From the cell containing the given text, extract its center point as [x, y] coordinate. 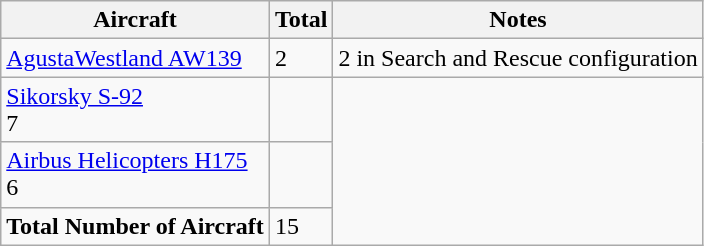
AgustaWestland AW139 [136, 58]
Total Number of Aircraft [136, 226]
Notes [518, 20]
Total [301, 20]
2 in Search and Rescue configuration [518, 58]
Airbus Helicopters H1756 [136, 174]
2 [301, 58]
15 [301, 226]
Aircraft [136, 20]
Sikorsky S-927 [136, 110]
